Locate the cell with the specified text and output its [X, Y] center coordinate. 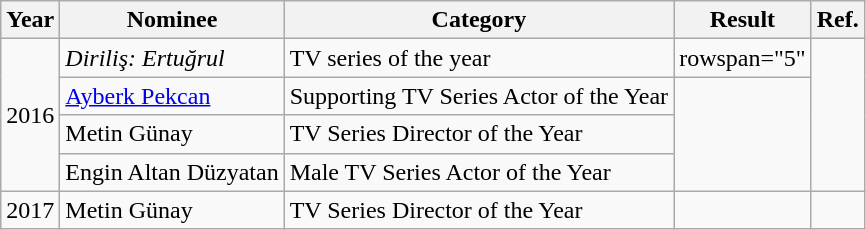
Ayberk Pekcan [172, 96]
Category [478, 20]
Result [743, 20]
Male TV Series Actor of the Year [478, 172]
Diriliş: Ertuğrul [172, 58]
2016 [30, 115]
Ref. [838, 20]
2017 [30, 210]
Supporting TV Series Actor of the Year [478, 96]
rowspan="5" [743, 58]
Nominee [172, 20]
TV series of the year [478, 58]
Engin Altan Düzyatan [172, 172]
Year [30, 20]
